Search for the cell housing the specified text and yield its [X, Y] center coordinate. 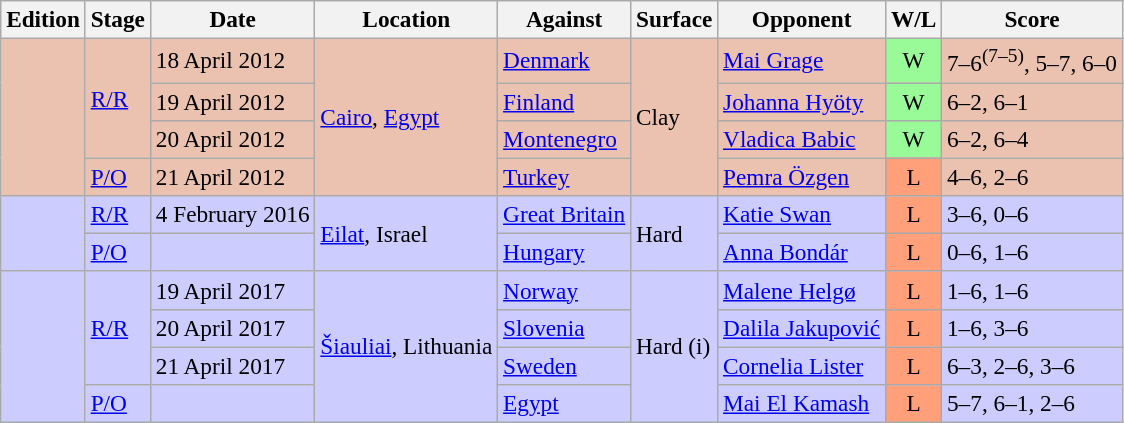
19 April 2017 [232, 290]
Score [1032, 19]
21 April 2017 [232, 366]
Great Britain [564, 214]
Turkey [564, 177]
4–6, 2–6 [1032, 177]
Against [564, 19]
Finland [564, 101]
Egypt [564, 403]
20 April 2017 [232, 328]
6–2, 6–4 [1032, 139]
21 April 2012 [232, 177]
Location [406, 19]
Edition [44, 19]
Montenegro [564, 139]
20 April 2012 [232, 139]
1–6, 3–6 [1032, 328]
Norway [564, 290]
Cornelia Lister [802, 366]
Hard (i) [674, 346]
Johanna Hyöty [802, 101]
W/L [914, 19]
7–6(7–5), 5–7, 6–0 [1032, 60]
6–2, 6–1 [1032, 101]
Sweden [564, 366]
5–7, 6–1, 2–6 [1032, 403]
Mai El Kamash [802, 403]
18 April 2012 [232, 60]
6–3, 2–6, 3–6 [1032, 366]
3–6, 0–6 [1032, 214]
Opponent [802, 19]
Anna Bondár [802, 252]
Date [232, 19]
Surface [674, 19]
Stage [118, 19]
4 February 2016 [232, 214]
Cairo, Egypt [406, 116]
Vladica Babic [802, 139]
0–6, 1–6 [1032, 252]
Denmark [564, 60]
19 April 2012 [232, 101]
Eilat, Israel [406, 233]
Hard [674, 233]
Šiauliai, Lithuania [406, 346]
Pemra Özgen [802, 177]
Hungary [564, 252]
1–6, 1–6 [1032, 290]
Katie Swan [802, 214]
Mai Grage [802, 60]
Dalila Jakupović [802, 328]
Clay [674, 116]
Malene Helgø [802, 290]
Slovenia [564, 328]
